Pinpoint the cell where the given text exists, returning its [x, y] midpoint coordinate. 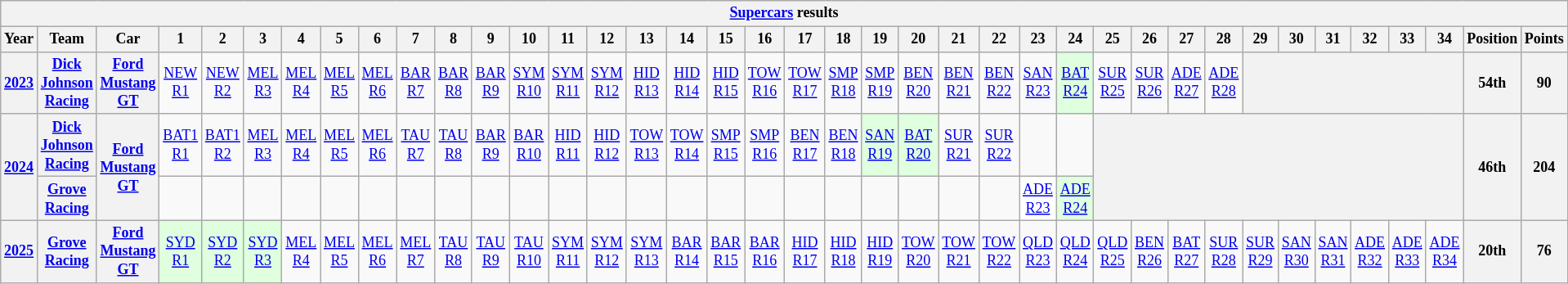
12 [607, 39]
BARR8 [454, 83]
ADER23 [1038, 198]
SURR22 [999, 145]
20 [919, 39]
2025 [20, 251]
Supercars results [784, 13]
QLDR24 [1075, 251]
23 [1038, 39]
HIDR18 [844, 251]
11 [568, 39]
BARR16 [764, 251]
HIDR11 [568, 145]
28 [1224, 39]
BARR14 [687, 251]
21 [958, 39]
BATR27 [1186, 251]
1 [181, 39]
HIDR12 [607, 145]
SANR30 [1297, 251]
BARR7 [415, 83]
SURR26 [1149, 83]
SMPR16 [764, 145]
MELR7 [415, 251]
BATR24 [1075, 83]
ADER34 [1445, 251]
BENR26 [1149, 251]
NEWR1 [181, 83]
SURR25 [1113, 83]
19 [880, 39]
2023 [20, 83]
24 [1075, 39]
Team [67, 39]
TOWR14 [687, 145]
SMPR18 [844, 83]
10 [529, 39]
27 [1186, 39]
32 [1370, 39]
BENR17 [804, 145]
SYDR2 [223, 251]
90 [1543, 83]
TOWR13 [646, 145]
TAUR7 [415, 145]
TOWR17 [804, 83]
SYDR3 [263, 251]
BAT1R1 [181, 145]
5 [340, 39]
HIDR15 [726, 83]
33 [1407, 39]
TOWR20 [919, 251]
6 [378, 39]
BENR21 [958, 83]
31 [1333, 39]
Year [20, 39]
TAUR10 [529, 251]
SYDR1 [181, 251]
8 [454, 39]
HIDR13 [646, 83]
TAUR9 [491, 251]
HIDR14 [687, 83]
18 [844, 39]
BAT1R2 [223, 145]
SANR19 [880, 145]
ADER33 [1407, 251]
Car [128, 39]
QLDR25 [1113, 251]
17 [804, 39]
SMPR19 [880, 83]
SANR31 [1333, 251]
7 [415, 39]
BENR18 [844, 145]
29 [1261, 39]
BARR15 [726, 251]
SANR23 [1038, 83]
2 [223, 39]
76 [1543, 251]
16 [764, 39]
HIDR19 [880, 251]
4 [301, 39]
SYMR10 [529, 83]
ADER32 [1370, 251]
2024 [20, 167]
9 [491, 39]
TOWR16 [764, 83]
SURR29 [1261, 251]
3 [263, 39]
Position [1493, 39]
BATR20 [919, 145]
15 [726, 39]
SMPR15 [726, 145]
22 [999, 39]
BENR22 [999, 83]
30 [1297, 39]
TOWR21 [958, 251]
20th [1493, 251]
QLDR23 [1038, 251]
SURR21 [958, 145]
TOWR22 [999, 251]
ADER28 [1224, 83]
BARR10 [529, 145]
54th [1493, 83]
26 [1149, 39]
SYMR13 [646, 251]
HIDR17 [804, 251]
ADER24 [1075, 198]
46th [1493, 167]
25 [1113, 39]
13 [646, 39]
204 [1543, 167]
ADER27 [1186, 83]
14 [687, 39]
BENR20 [919, 83]
34 [1445, 39]
NEWR2 [223, 83]
SURR28 [1224, 251]
Points [1543, 39]
